Return [X, Y] of the center of cell containing provided text 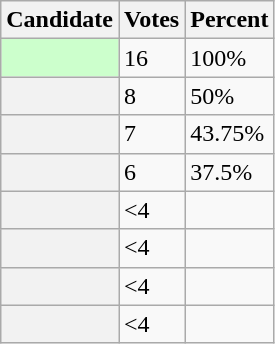
8 [151, 96]
Candidate [60, 20]
Percent [230, 20]
37.5% [230, 172]
16 [151, 58]
100% [230, 58]
6 [151, 172]
50% [230, 96]
Votes [151, 20]
43.75% [230, 134]
7 [151, 134]
